Determine the (x, y) coordinate at the center of the cell enclosing the given text.  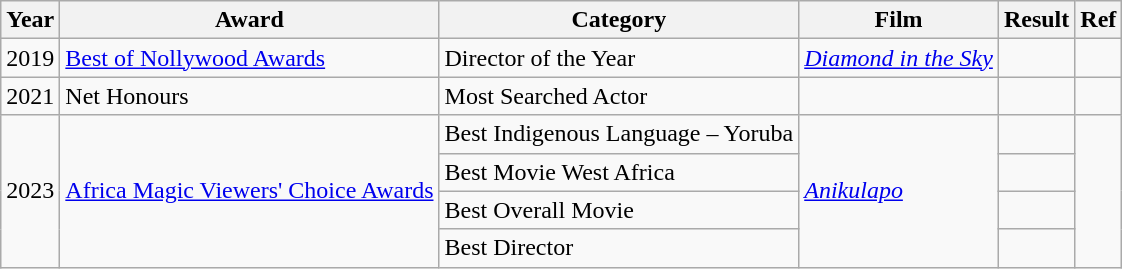
Year (30, 20)
Most Searched Actor (619, 96)
Anikulapo (899, 191)
Film (899, 20)
Director of the Year (619, 58)
2023 (30, 191)
Net Honours (250, 96)
Africa Magic Viewers' Choice Awards (250, 191)
Best Movie West Africa (619, 172)
Best of Nollywood Awards (250, 58)
Diamond in the Sky (899, 58)
Best Overall Movie (619, 210)
Category (619, 20)
2021 (30, 96)
Result (1036, 20)
2019 (30, 58)
Award (250, 20)
Ref (1098, 20)
Best Indigenous Language – Yoruba (619, 134)
Best Director (619, 248)
